From the cell containing the given text, extract its center point as (X, Y) coordinate. 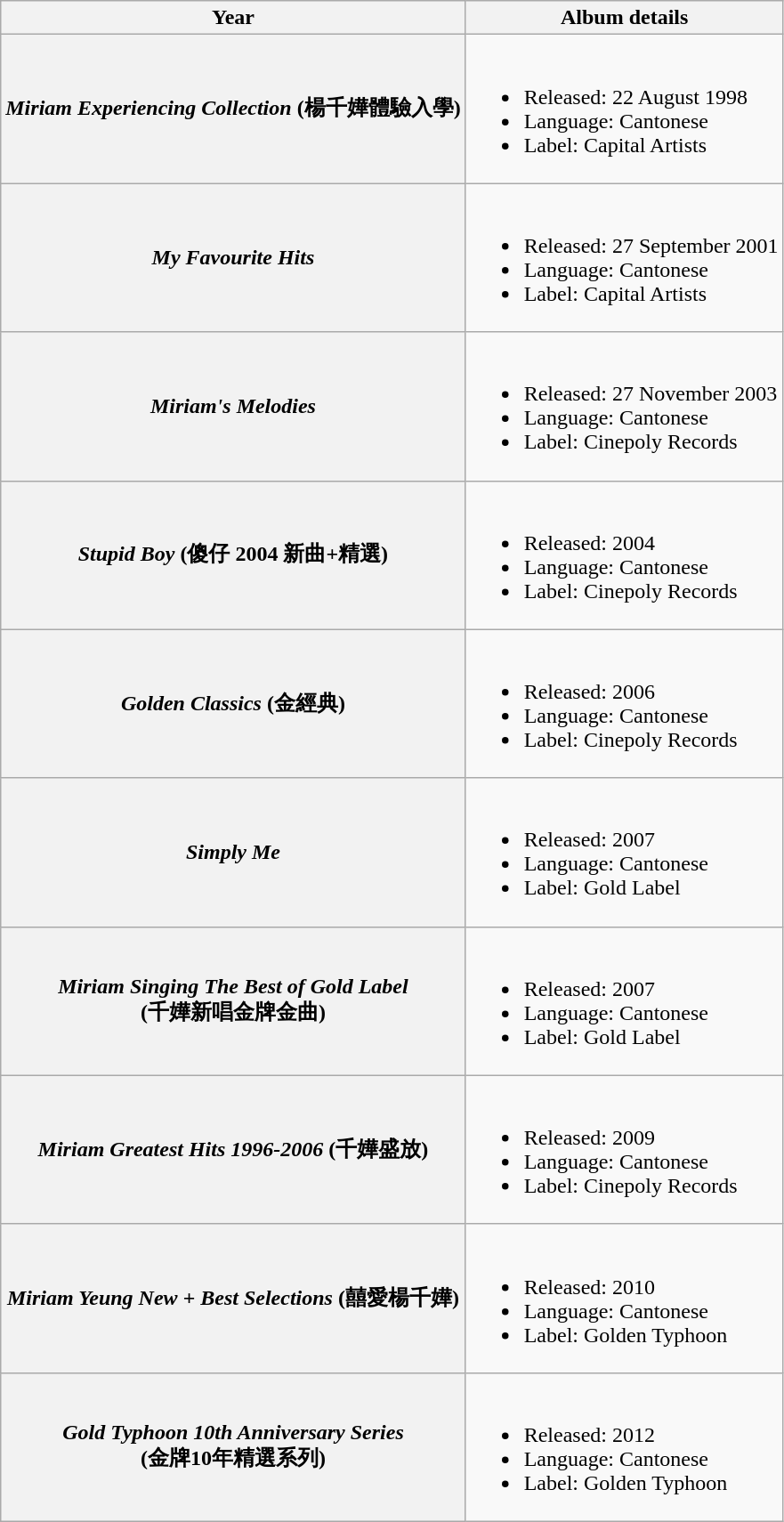
Simply Me (233, 853)
Released: 2009Language: CantoneseLabel: Cinepoly Records (625, 1150)
Released: 2010Language: CantoneseLabel: Golden Typhoon (625, 1298)
Miriam Experiencing Collection (楊千嬅體驗入學) (233, 109)
Golden Classics (金經典) (233, 703)
Released: 2004Language: CantoneseLabel: Cinepoly Records (625, 555)
Released: 2012Language: CantoneseLabel: Golden Typhoon (625, 1447)
Year (233, 18)
My Favourite Hits (233, 258)
Stupid Boy (傻仔 2004 新曲+精選) (233, 555)
Released: 27 September 2001Language: CantoneseLabel: Capital Artists (625, 258)
Miriam's Melodies (233, 406)
Released: 22 August 1998Language: CantoneseLabel: Capital Artists (625, 109)
Miriam Yeung New + Best Selections (囍愛楊千嬅) (233, 1298)
Gold Typhoon 10th Anniversary Series(金牌10年精選系列) (233, 1447)
Released: 2006Language: CantoneseLabel: Cinepoly Records (625, 703)
Miriam Singing The Best of Gold Label(千嬅新唱金牌金曲) (233, 1000)
Miriam Greatest Hits 1996-2006 (千嬅盛放) (233, 1150)
Released: 27 November 2003Language: CantoneseLabel: Cinepoly Records (625, 406)
Album details (625, 18)
